Search for the cell housing the specified text and yield its (X, Y) center coordinate. 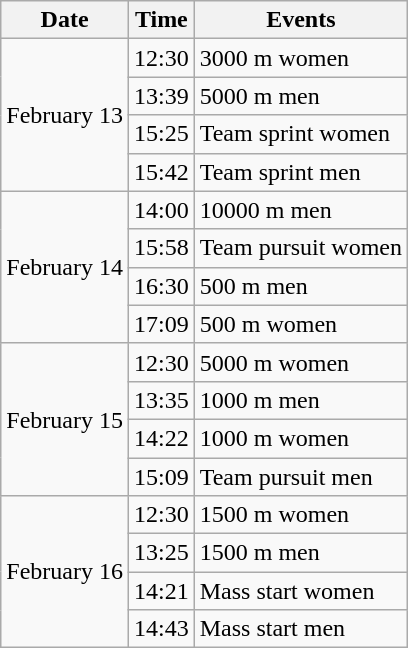
13:35 (161, 400)
15:09 (161, 477)
10000 m men (300, 210)
February 13 (65, 115)
14:21 (161, 591)
1500 m women (300, 515)
Events (300, 20)
3000 m women (300, 58)
February 14 (65, 267)
14:00 (161, 210)
14:43 (161, 629)
500 m men (300, 286)
5000 m men (300, 96)
Mass start women (300, 591)
Mass start men (300, 629)
Team sprint women (300, 134)
17:09 (161, 324)
February 16 (65, 572)
14:22 (161, 438)
1000 m men (300, 400)
Date (65, 20)
1500 m men (300, 553)
Team pursuit men (300, 477)
15:58 (161, 248)
1000 m women (300, 438)
15:25 (161, 134)
Time (161, 20)
15:42 (161, 172)
Team sprint men (300, 172)
16:30 (161, 286)
February 15 (65, 419)
13:39 (161, 96)
13:25 (161, 553)
Team pursuit women (300, 248)
5000 m women (300, 362)
500 m women (300, 324)
